Identify which cell holds the provided text, then report its [X, Y] central coordinate. 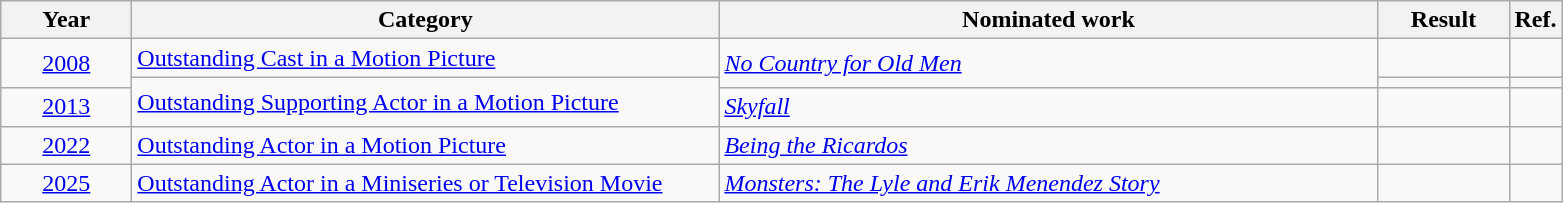
Outstanding Actor in a Motion Picture [426, 145]
Year [66, 20]
Category [426, 20]
Result [1444, 20]
Being the Ricardos [1048, 145]
2025 [66, 183]
Nominated work [1048, 20]
No Country for Old Men [1048, 64]
Skyfall [1048, 107]
Outstanding Actor in a Miniseries or Television Movie [426, 183]
2008 [66, 64]
Outstanding Supporting Actor in a Motion Picture [426, 102]
Outstanding Cast in a Motion Picture [426, 58]
Ref. [1536, 20]
Monsters: The Lyle and Erik Menendez Story [1048, 183]
2013 [66, 107]
2022 [66, 145]
